Identify which cell holds the provided text, then report its (X, Y) central coordinate. 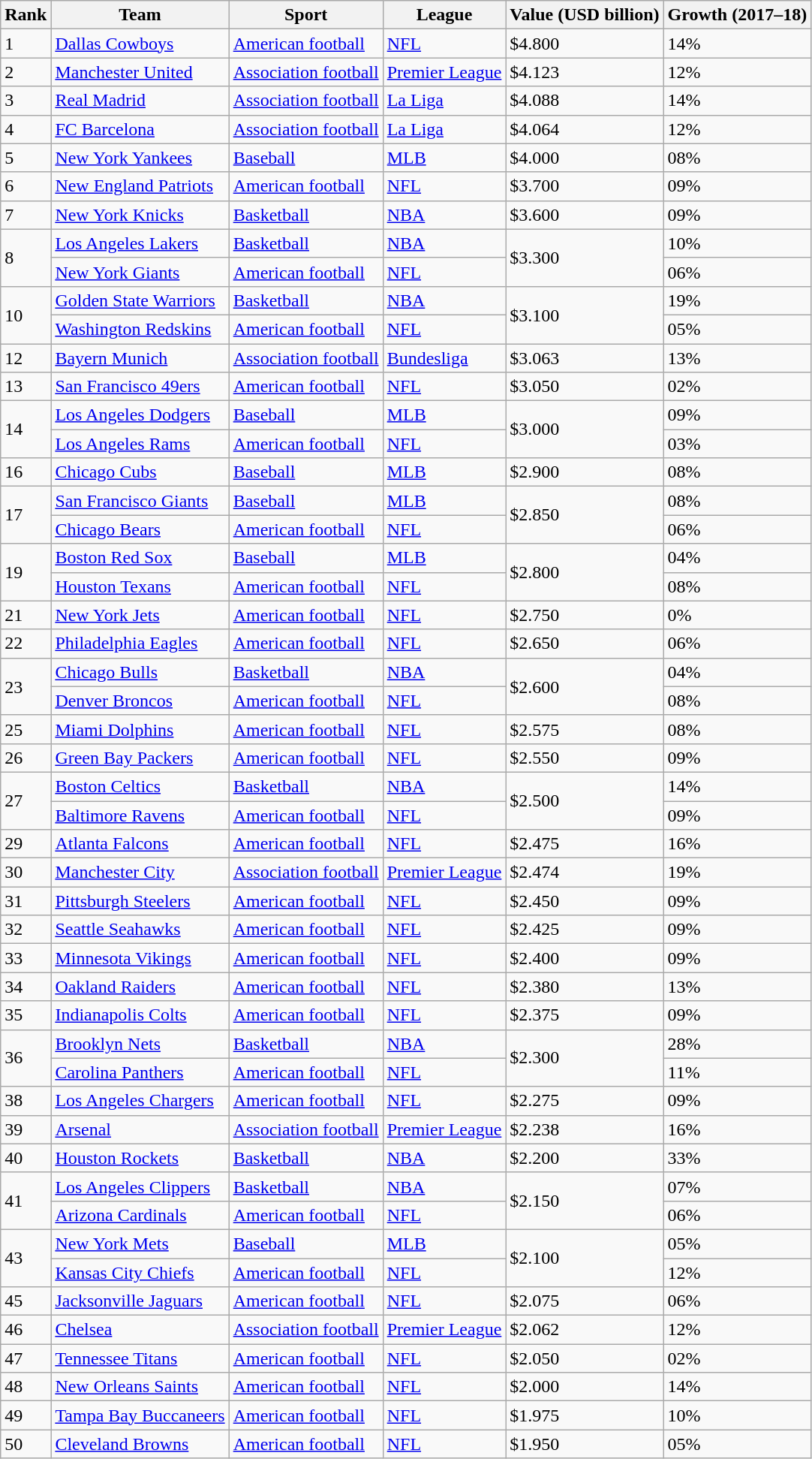
$3.600 (585, 215)
Philadelphia Eagles (140, 644)
New Orleans Saints (140, 1387)
28% (737, 1044)
1 (26, 44)
Seattle Seahawks (140, 930)
Growth (2017–18) (737, 15)
$3.300 (585, 258)
30 (26, 873)
27 (26, 800)
39 (26, 1129)
Los Angeles Rams (140, 444)
$2.425 (585, 930)
New York Yankees (140, 158)
Sport (306, 15)
Atlanta Falcons (140, 844)
21 (26, 615)
36 (26, 1058)
Manchester United (140, 72)
25 (26, 729)
33% (737, 1158)
4 (26, 129)
$2.900 (585, 472)
6 (26, 186)
8 (26, 258)
Miami Dolphins (140, 729)
23 (26, 686)
33 (26, 958)
$3.050 (585, 387)
Chicago Bears (140, 529)
11% (737, 1072)
Los Angeles Dodgers (140, 415)
Rank (26, 15)
5 (26, 158)
Houston Texans (140, 586)
$4.064 (585, 129)
Baltimore Ravens (140, 815)
29 (26, 844)
10 (26, 315)
$4.088 (585, 101)
Boston Celtics (140, 786)
40 (26, 1158)
$2.100 (585, 1258)
$2.550 (585, 758)
Los Angeles Lakers (140, 243)
Washington Redskins (140, 329)
Dallas Cowboys (140, 44)
35 (26, 1015)
$1.975 (585, 1415)
$2.200 (585, 1158)
38 (26, 1101)
43 (26, 1258)
Brooklyn Nets (140, 1044)
13 (26, 387)
Boston Red Sox (140, 558)
$2.850 (585, 515)
$2.150 (585, 1201)
34 (26, 987)
Denver Broncos (140, 701)
$3.000 (585, 430)
Los Angeles Clippers (140, 1186)
Indianapolis Colts (140, 1015)
Bayern Munich (140, 358)
FC Barcelona (140, 129)
31 (26, 901)
San Francisco Giants (140, 501)
New York Mets (140, 1243)
49 (26, 1415)
$2.650 (585, 644)
$2.750 (585, 615)
$2.475 (585, 844)
Jacksonville Jaguars (140, 1301)
32 (26, 930)
Houston Rockets (140, 1158)
San Francisco 49ers (140, 387)
$3.100 (585, 315)
12 (26, 358)
$2.300 (585, 1058)
$2.500 (585, 800)
$2.075 (585, 1301)
Real Madrid (140, 101)
$4.800 (585, 44)
$2.474 (585, 873)
Chicago Bulls (140, 672)
$2.375 (585, 1015)
07% (737, 1186)
$2.062 (585, 1330)
Arsenal (140, 1129)
Kansas City Chiefs (140, 1273)
New York Giants (140, 272)
Tampa Bay Buccaneers (140, 1415)
$2.050 (585, 1358)
Arizona Cardinals (140, 1215)
22 (26, 644)
Minnesota Vikings (140, 958)
Carolina Panthers (140, 1072)
$2.450 (585, 901)
46 (26, 1330)
Green Bay Packers (140, 758)
$2.380 (585, 987)
$3.063 (585, 358)
26 (26, 758)
16 (26, 472)
47 (26, 1358)
Golden State Warriors (140, 300)
Chelsea (140, 1330)
Bundesliga (444, 358)
League (444, 15)
$3.700 (585, 186)
50 (26, 1444)
2 (26, 72)
Manchester City (140, 873)
7 (26, 215)
Value (USD billion) (585, 15)
Los Angeles Chargers (140, 1101)
45 (26, 1301)
Pittsburgh Steelers (140, 901)
Chicago Cubs (140, 472)
$2.800 (585, 572)
$2.238 (585, 1129)
Oakland Raiders (140, 987)
$4.123 (585, 72)
New York Knicks (140, 215)
$2.600 (585, 686)
$4.000 (585, 158)
$2.575 (585, 729)
Cleveland Browns (140, 1444)
03% (737, 444)
3 (26, 101)
Team (140, 15)
Tennessee Titans (140, 1358)
19 (26, 572)
$2.400 (585, 958)
New England Patriots (140, 186)
New York Jets (140, 615)
$1.950 (585, 1444)
$2.000 (585, 1387)
$2.275 (585, 1101)
0% (737, 615)
48 (26, 1387)
17 (26, 515)
41 (26, 1201)
14 (26, 430)
